Locate the cell with the specified text and output its [x, y] center coordinate. 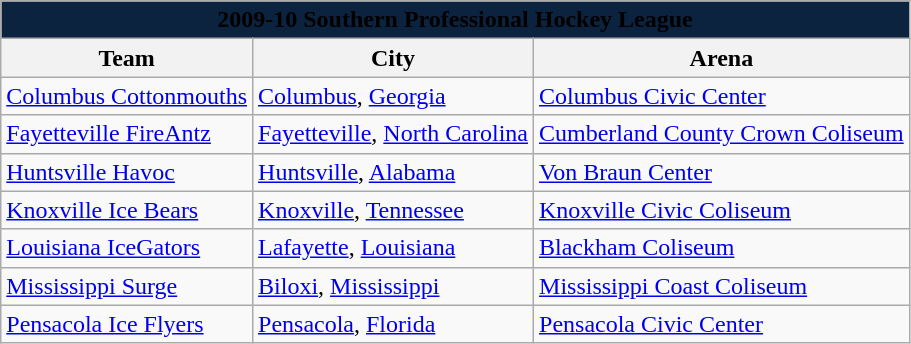
Lafayette, Louisiana [394, 248]
Pensacola Civic Center [722, 324]
Biloxi, Mississippi [394, 286]
City [394, 58]
Team [127, 58]
Mississippi Coast Coliseum [722, 286]
Blackham Coliseum [722, 248]
Pensacola, Florida [394, 324]
Huntsville, Alabama [394, 172]
Huntsville Havoc [127, 172]
Cumberland County Crown Coliseum [722, 134]
2009-10 Southern Professional Hockey League [455, 20]
Columbus, Georgia [394, 96]
Knoxville Civic Coliseum [722, 210]
Arena [722, 58]
Columbus Civic Center [722, 96]
Mississippi Surge [127, 286]
Fayetteville, North Carolina [394, 134]
Pensacola Ice Flyers [127, 324]
Von Braun Center [722, 172]
Louisiana IceGators [127, 248]
Knoxville Ice Bears [127, 210]
Columbus Cottonmouths [127, 96]
Fayetteville FireAntz [127, 134]
Knoxville, Tennessee [394, 210]
